From the cell containing the given text, extract its center point as (x, y) coordinate. 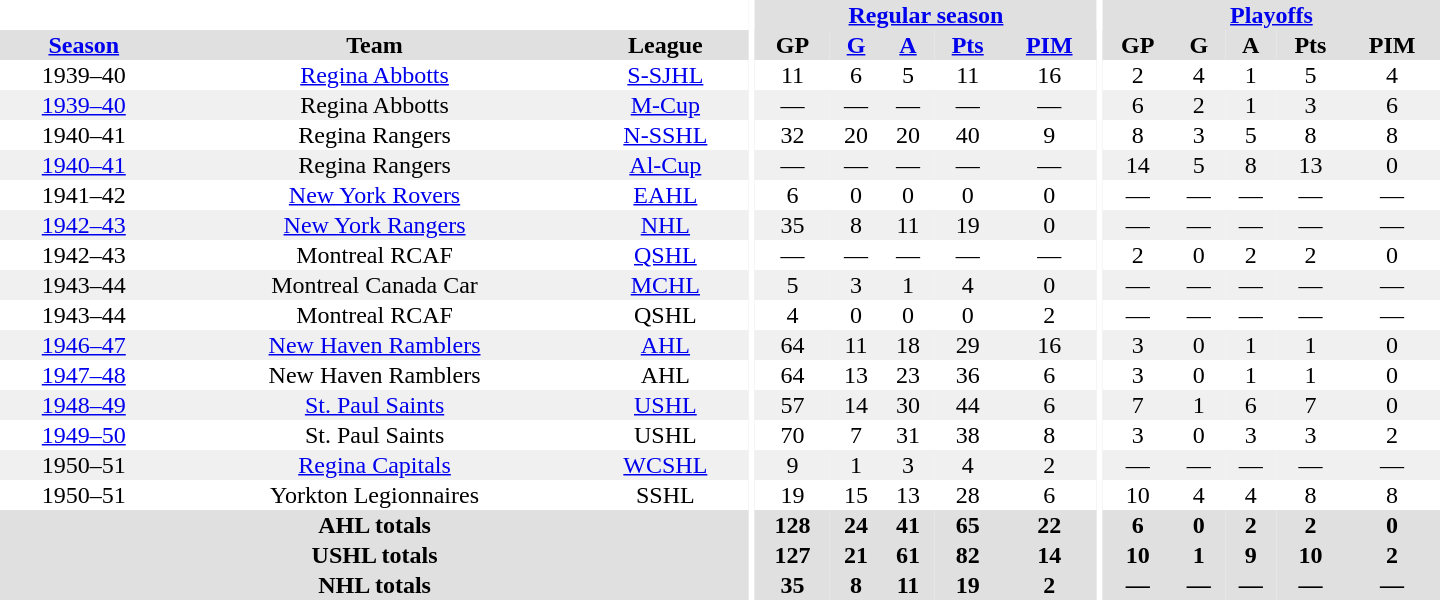
1941–42 (84, 195)
61 (908, 555)
28 (968, 495)
MCHL (666, 285)
S-SJHL (666, 75)
Season (84, 45)
65 (968, 525)
40 (968, 135)
N-SSHL (666, 135)
38 (968, 435)
36 (968, 375)
31 (908, 435)
NHL totals (374, 585)
1947–48 (84, 375)
Al-Cup (666, 165)
18 (908, 345)
SSHL (666, 495)
82 (968, 555)
127 (792, 555)
USHL totals (374, 555)
30 (908, 405)
League (666, 45)
22 (1049, 525)
23 (908, 375)
70 (792, 435)
New York Rovers (375, 195)
Regular season (926, 15)
Team (375, 45)
24 (856, 525)
EAHL (666, 195)
1948–49 (84, 405)
128 (792, 525)
Yorkton Legionnaires (375, 495)
Montreal Canada Car (375, 285)
32 (792, 135)
AHL totals (374, 525)
44 (968, 405)
M-Cup (666, 105)
1949–50 (84, 435)
29 (968, 345)
New York Rangers (375, 225)
Regina Capitals (375, 465)
Playoffs (1272, 15)
NHL (666, 225)
21 (856, 555)
15 (856, 495)
41 (908, 525)
57 (792, 405)
1946–47 (84, 345)
WCSHL (666, 465)
